From the cell containing the given text, extract its center point as (X, Y) coordinate. 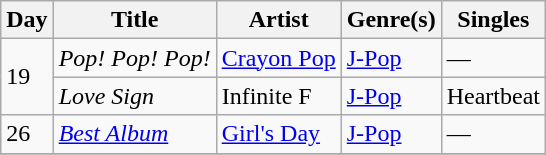
Heartbeat (493, 96)
Pop! Pop! Pop! (134, 58)
Girl's Day (278, 134)
Love Sign (134, 96)
Title (134, 20)
Crayon Pop (278, 58)
26 (27, 134)
Best Album (134, 134)
Artist (278, 20)
Singles (493, 20)
Genre(s) (391, 20)
Infinite F (278, 96)
19 (27, 77)
Day (27, 20)
